Determine the (x, y) coordinate at the center of the cell enclosing the given text.  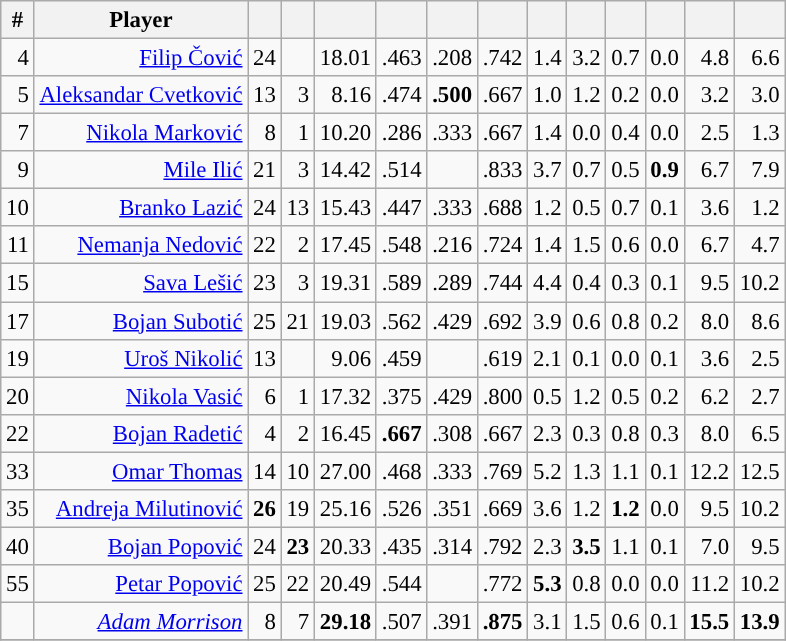
3.9 (548, 321)
55 (18, 584)
5.2 (548, 471)
Omar Thomas (141, 471)
4.4 (548, 283)
Andreja Milutinović (141, 509)
12.2 (709, 471)
.289 (452, 283)
.688 (502, 208)
.875 (502, 621)
Adam Morrison (141, 621)
29.18 (346, 621)
3.0 (760, 95)
.724 (502, 245)
18.01 (346, 58)
.833 (502, 170)
2.1 (548, 358)
.669 (502, 509)
10.20 (346, 133)
20.49 (346, 584)
.562 (401, 321)
.800 (502, 396)
17.45 (346, 245)
.507 (401, 621)
Petar Popović (141, 584)
.548 (401, 245)
.468 (401, 471)
20.33 (346, 546)
6.6 (760, 58)
Branko Lazić (141, 208)
Filip Čović (141, 58)
.526 (401, 509)
.208 (452, 58)
3.1 (548, 621)
3.7 (548, 170)
.216 (452, 245)
26 (264, 509)
.792 (502, 546)
14.42 (346, 170)
Nikola Marković (141, 133)
4.8 (709, 58)
Bojan Radetić (141, 433)
19.31 (346, 283)
11 (18, 245)
.619 (502, 358)
.742 (502, 58)
35 (18, 509)
25.16 (346, 509)
Mile Ilić (141, 170)
3.5 (586, 546)
Uroš Nikolić (141, 358)
.459 (401, 358)
.514 (401, 170)
Bojan Subotić (141, 321)
.589 (401, 283)
11.2 (709, 584)
6 (264, 396)
Player (141, 20)
8.6 (760, 321)
13.9 (760, 621)
.500 (452, 95)
5.3 (548, 584)
Sava Lešić (141, 283)
15.5 (709, 621)
0.9 (664, 170)
.308 (452, 433)
.435 (401, 546)
8.16 (346, 95)
.474 (401, 95)
6.5 (760, 433)
.463 (401, 58)
4.7 (760, 245)
Nemanja Nedović (141, 245)
.286 (401, 133)
20 (18, 396)
Aleksandar Cvetković (141, 95)
17 (18, 321)
33 (18, 471)
.769 (502, 471)
19.03 (346, 321)
7.0 (709, 546)
.544 (401, 584)
16.45 (346, 433)
15.43 (346, 208)
7.9 (760, 170)
15 (18, 283)
9.06 (346, 358)
.351 (452, 509)
.744 (502, 283)
14 (264, 471)
5 (18, 95)
27.00 (346, 471)
.447 (401, 208)
Bojan Popović (141, 546)
.772 (502, 584)
.314 (452, 546)
# (18, 20)
17.32 (346, 396)
12.5 (760, 471)
9 (18, 170)
1.0 (548, 95)
.692 (502, 321)
Nikola Vasić (141, 396)
2.7 (760, 396)
.375 (401, 396)
.391 (452, 621)
40 (18, 546)
6.2 (709, 396)
